Locate the cell with the specified text and output its (x, y) center coordinate. 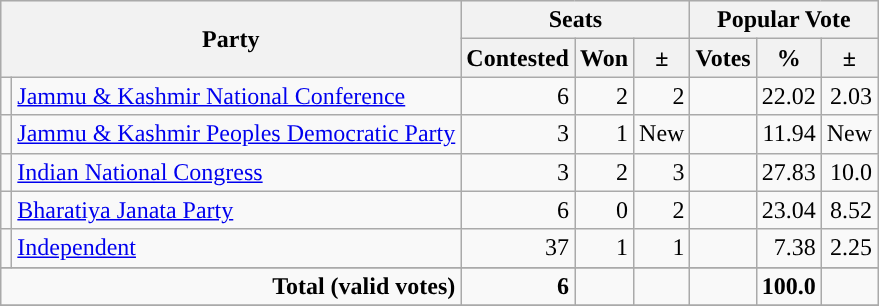
Jammu & Kashmir National Conference (236, 96)
22.02 (788, 96)
Total (valid votes) (231, 286)
Bharatiya Janata Party (236, 210)
Seats (576, 20)
8.52 (849, 210)
11.94 (788, 134)
100.0 (788, 286)
Votes (723, 58)
Indian National Congress (236, 172)
Popular Vote (784, 20)
7.38 (788, 248)
Party (231, 39)
% (788, 58)
10.0 (849, 172)
2.03 (849, 96)
0 (604, 210)
Won (604, 58)
37 (518, 248)
Jammu & Kashmir Peoples Democratic Party (236, 134)
Independent (236, 248)
Contested (518, 58)
2.25 (849, 248)
27.83 (788, 172)
23.04 (788, 210)
